Identify which cell holds the provided text, then report its (X, Y) central coordinate. 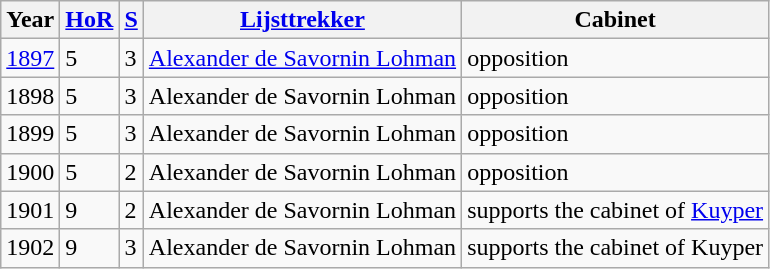
1901 (30, 210)
1900 (30, 172)
Lijsttrekker (302, 20)
1897 (30, 58)
Cabinet (616, 20)
1899 (30, 134)
Year (30, 20)
1902 (30, 248)
HoR (90, 20)
1898 (30, 96)
S (131, 20)
